Scan for the cell matching the given text and deliver its [x, y] coordinate at center. 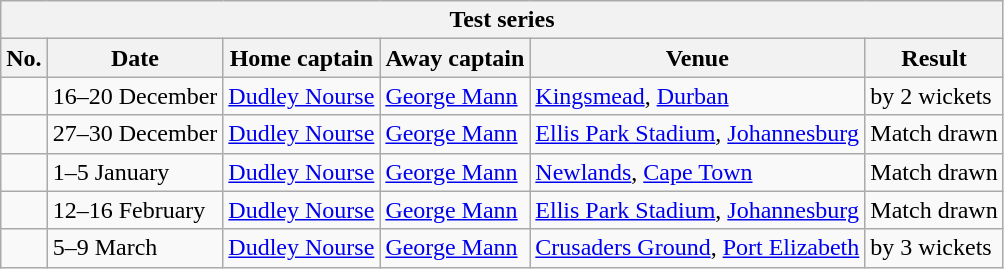
Home captain [302, 58]
16–20 December [135, 96]
Away captain [455, 58]
Crusaders Ground, Port Elizabeth [698, 248]
Venue [698, 58]
Kingsmead, Durban [698, 96]
by 3 wickets [934, 248]
12–16 February [135, 210]
Test series [502, 20]
Result [934, 58]
by 2 wickets [934, 96]
Date [135, 58]
No. [24, 58]
5–9 March [135, 248]
27–30 December [135, 134]
Newlands, Cape Town [698, 172]
1–5 January [135, 172]
